Search for the cell housing the specified text and yield its (X, Y) center coordinate. 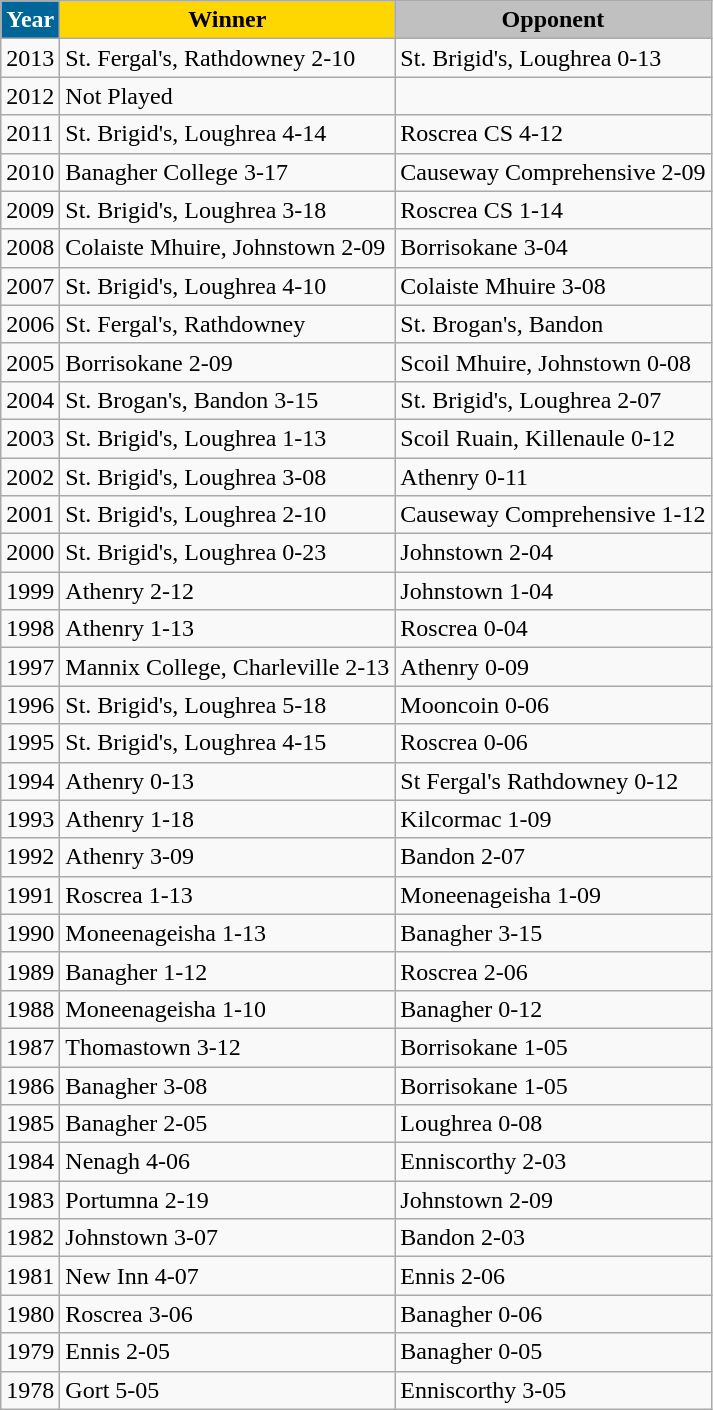
Portumna 2-19 (228, 1200)
Nenagh 4-06 (228, 1162)
St. Brigid's, Loughrea 3-08 (228, 477)
Gort 5-05 (228, 1390)
1992 (30, 857)
1997 (30, 667)
1982 (30, 1238)
Athenry 1-18 (228, 819)
1979 (30, 1352)
Scoil Ruain, Killenaule 0-12 (553, 438)
1991 (30, 895)
2008 (30, 248)
St. Brigid's, Loughrea 5-18 (228, 705)
New Inn 4-07 (228, 1276)
Roscrea CS 4-12 (553, 134)
Athenry 2-12 (228, 591)
Athenry 1-13 (228, 629)
Roscrea 3-06 (228, 1314)
Ennis 2-05 (228, 1352)
St. Brigid's, Loughrea 4-15 (228, 743)
Moneenageisha 1-10 (228, 1009)
St. Brigid's, Loughrea 2-07 (553, 400)
2006 (30, 324)
1978 (30, 1390)
1984 (30, 1162)
Johnstown 1-04 (553, 591)
1981 (30, 1276)
St. Fergal's, Rathdowney 2-10 (228, 58)
1998 (30, 629)
1986 (30, 1085)
St. Brogan's, Bandon (553, 324)
St Fergal's Rathdowney 0-12 (553, 781)
St. Brigid's, Loughrea 0-13 (553, 58)
Enniscorthy 2-03 (553, 1162)
1990 (30, 933)
Banagher 1-12 (228, 971)
Roscrea 0-04 (553, 629)
St. Brigid's, Loughrea 0-23 (228, 553)
Roscrea 0-06 (553, 743)
Banagher 2-05 (228, 1124)
Moneenageisha 1-09 (553, 895)
Causeway Comprehensive 2-09 (553, 172)
1985 (30, 1124)
Scoil Mhuire, Johnstown 0-08 (553, 362)
1987 (30, 1047)
Thomastown 3-12 (228, 1047)
St. Brigid's, Loughrea 4-10 (228, 286)
Roscrea 1-13 (228, 895)
Banagher 3-15 (553, 933)
Banagher 3-08 (228, 1085)
St. Fergal's, Rathdowney (228, 324)
Banagher 0-05 (553, 1352)
Athenry 0-09 (553, 667)
Borrisokane 3-04 (553, 248)
Athenry 0-13 (228, 781)
St. Brogan's, Bandon 3-15 (228, 400)
Banagher 0-12 (553, 1009)
1995 (30, 743)
Not Played (228, 96)
Mannix College, Charleville 2-13 (228, 667)
Athenry 3-09 (228, 857)
St. Brigid's, Loughrea 2-10 (228, 515)
1989 (30, 971)
2005 (30, 362)
Colaiste Mhuire, Johnstown 2-09 (228, 248)
Johnstown 2-04 (553, 553)
Bandon 2-07 (553, 857)
2013 (30, 58)
Bandon 2-03 (553, 1238)
2002 (30, 477)
2001 (30, 515)
Loughrea 0-08 (553, 1124)
St. Brigid's, Loughrea 4-14 (228, 134)
1999 (30, 591)
St. Brigid's, Loughrea 3-18 (228, 210)
Johnstown 2-09 (553, 1200)
Roscrea 2-06 (553, 971)
Banagher College 3-17 (228, 172)
1980 (30, 1314)
2011 (30, 134)
St. Brigid's, Loughrea 1-13 (228, 438)
2004 (30, 400)
2009 (30, 210)
2003 (30, 438)
Ennis 2-06 (553, 1276)
2012 (30, 96)
Causeway Comprehensive 1-12 (553, 515)
Banagher 0-06 (553, 1314)
Opponent (553, 20)
1993 (30, 819)
2010 (30, 172)
Athenry 0-11 (553, 477)
1988 (30, 1009)
1983 (30, 1200)
1996 (30, 705)
Roscrea CS 1-14 (553, 210)
Colaiste Mhuire 3-08 (553, 286)
Johnstown 3-07 (228, 1238)
Borrisokane 2-09 (228, 362)
Enniscorthy 3-05 (553, 1390)
2000 (30, 553)
Moneenageisha 1-13 (228, 933)
Kilcormac 1-09 (553, 819)
2007 (30, 286)
Year (30, 20)
Winner (228, 20)
1994 (30, 781)
Mooncoin 0-06 (553, 705)
